Scan for the cell matching the given text and deliver its (X, Y) coordinate at center. 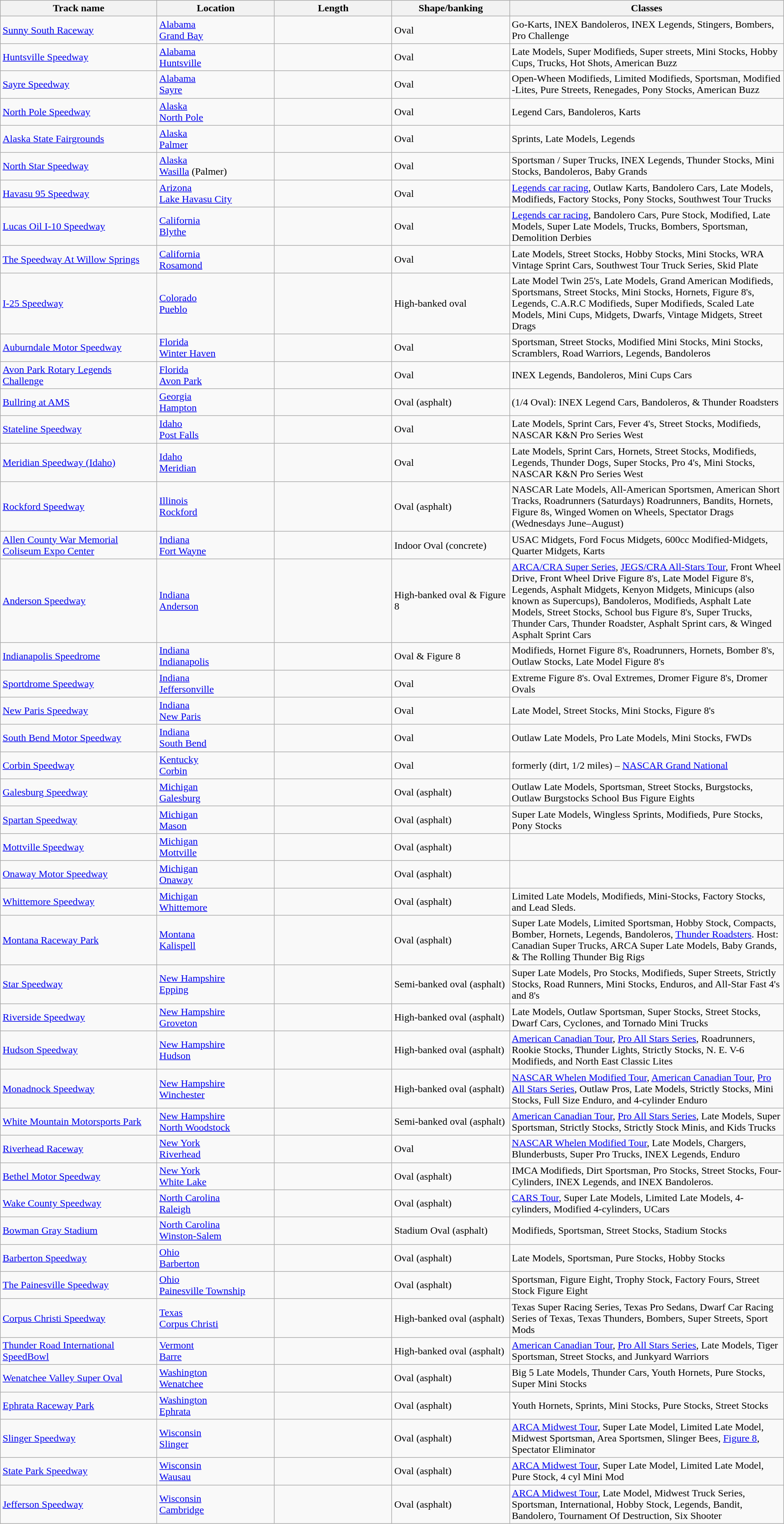
WisconsinSlinger (216, 1439)
Shape/banking (451, 8)
State Park Speedway (79, 1471)
The Speedway At Willow Springs (79, 259)
Allen County War Memorial Coliseum Expo Center (79, 545)
Super Late Models, Wingless Sprints, Modifieds, Pure Stocks, Pony Stocks (647, 819)
Late Models, Street Stocks, Hobby Stocks, Mini Stocks, WRA Vintage Sprint Cars, Southwest Tour Truck Series, Skid Plate (647, 259)
North Star Speedway (79, 166)
Big 5 Late Models, Thunder Cars, Youth Hornets, Pure Stocks, Super Mini Stocks (647, 1378)
Bethel Motor Speedway (79, 1176)
North CarolinaRaleigh (216, 1203)
IndianaFort Wayne (216, 545)
Modifieds, Hornet Figure 8's, Roadrunners, Hornets, Bomber 8's, Outlaw Stocks, Late Model Figure 8's (647, 656)
Wake County Speedway (79, 1203)
Sportsman / Super Trucks, INEX Legends, Thunder Stocks, Mini Stocks, Bandoleros, Baby Grands (647, 166)
USAC Midgets, Ford Focus Midgets, 600cc Modified-Midgets, Quarter Midgets, Karts (647, 545)
KentuckyCorbin (216, 765)
VermontBarre (216, 1351)
Stateline Speedway (79, 430)
Open-Wheen Modifieds, Limited Modifieds, Sportsman, Modified -Lites, Pure Streets, Renegades, Pony Stocks, American Buzz (647, 85)
Limited Late Models, Modifieds, Mini-Stocks, Factory Stocks, and Lead Sleds. (647, 901)
WashingtonEphrata (216, 1405)
Outlaw Late Models, Sportsman, Street Stocks, Burgstocks, Outlaw Burgstocks School Bus Figure Eights (647, 793)
The Painesville Speedway (79, 1285)
Monadnock Speedway (79, 1089)
Onaway Motor Speedway (79, 874)
Ephrata Raceway Park (79, 1405)
Riverhead Raceway (79, 1149)
Whittemore Speedway (79, 901)
Galesburg Speedway (79, 793)
Sprints, Late Models, Legends (647, 139)
Bowman Gray Stadium (79, 1231)
Auburndale Motor Speedway (79, 348)
FloridaAvon Park (216, 375)
Youth Hornets, Sprints, Mini Stocks, Pure Stocks, Street Stocks (647, 1405)
Hudson Speedway (79, 1050)
North Pole Speedway (79, 111)
ARCA Midwest Tour, Super Late Model, Limited Late Model, Midwest Sportsman, Area Sportsmen, Slinger Bees, Figure 8, Spectator Eliminator (647, 1439)
Wenatchee Valley Super Oval (79, 1378)
Oval & Figure 8 (451, 656)
Barberton Speedway (79, 1258)
AlaskaWasilla (Palmer) (216, 166)
FloridaWinter Haven (216, 348)
WisconsinCambridge (216, 1504)
IllinoisRockford (216, 507)
OhioPainesville Township (216, 1285)
WisconsinWausau (216, 1471)
New HampshireEpping (216, 984)
WashingtonWenatchee (216, 1378)
Super Late Models, Pro Stocks, Modifieds, Super Streets, Strictly Stocks, Road Runners, Mini Stocks, Enduros, and All-Star Fast 4's and 8's (647, 984)
MichiganWhittemore (216, 901)
IndianaSouth Bend (216, 738)
Havasu 95 Speedway (79, 194)
Late Models, Sportsman, Pure Stocks, Hobby Stocks (647, 1258)
Rockford Speedway (79, 507)
NASCAR Whelen Modified Tour, Late Models, Chargers, Blunderbusts, Super Pro Trucks, INEX Legends, Enduro (647, 1149)
Avon Park Rotary Legends Challenge (79, 375)
Indianapolis Speedrome (79, 656)
Slinger Speedway (79, 1439)
Mottville Speedway (79, 847)
Stadium Oval (asphalt) (451, 1231)
Sportdrome Speedway (79, 684)
MontanaKalispell (216, 940)
Indoor Oval (concrete) (451, 545)
IdahoMeridian (216, 462)
Late Model, Street Stocks, Mini Stocks, Figure 8's (647, 710)
AlaskaPalmer (216, 139)
INEX Legends, Bandoleros, Mini Cups Cars (647, 375)
Riverside Speedway (79, 1017)
New HampshireGroveton (216, 1017)
Length (333, 8)
AlaskaNorth Pole (216, 111)
Alaska State Fairgrounds (79, 139)
IdahoPost Falls (216, 430)
South Bend Motor Speedway (79, 738)
Texas Super Racing Series, Texas Pro Sedans, Dwarf Car Racing Series of Texas, Texas Thunders, Bombers, Super Streets, Sport Mods (647, 1318)
IndianaAnderson (216, 601)
Meridian Speedway (Idaho) (79, 462)
American Canadian Tour, Pro All Stars Series, Late Models, Super Sportsman, Strictly Stocks, Strictly Stock Minis, and Kids Trucks (647, 1122)
I-25 Speedway (79, 303)
Anderson Speedway (79, 601)
IMCA Modifieds, Dirt Sportsman, Pro Stocks, Street Stocks, Four-Cylinders, INEX Legends, and INEX Bandoleros. (647, 1176)
Sportsman, Street Stocks, Modified Mini Stocks, Mini Stocks, Scramblers, Road Warriors, Legends, Bandoleros (647, 348)
Late Models, Super Modifieds, Super streets, Mini Stocks, Hobby Cups, Trucks, Hot Shots, American Buzz (647, 57)
AlabamaHuntsville (216, 57)
New YorkRiverhead (216, 1149)
Huntsville Speedway (79, 57)
Late Models, Sprint Cars, Fever 4's, Street Stocks, Modifieds, NASCAR K&N Pro Series West (647, 430)
Modifieds, Sportsman, Street Stocks, Stadium Stocks (647, 1231)
Lucas Oil I-10 Speedway (79, 226)
Sayre Speedway (79, 85)
MichiganMason (216, 819)
North CarolinaWinston-Salem (216, 1231)
New HampshireNorth Woodstock (216, 1122)
New YorkWhite Lake (216, 1176)
Track name (79, 8)
Outlaw Late Models, Pro Late Models, Mini Stocks, FWDs (647, 738)
Corpus Christi Speedway (79, 1318)
(1/4 Oval): INEX Legend Cars, Bandoleros, & Thunder Roadsters (647, 402)
ColoradoPueblo (216, 303)
Extreme Figure 8's. Oval Extremes, Dromer Figure 8's, Dromer Ovals (647, 684)
MichiganMottville (216, 847)
New HampshireHudson (216, 1050)
OhioBarberton (216, 1258)
CaliforniaBlythe (216, 226)
AlabamaGrand Bay (216, 30)
Star Speedway (79, 984)
Bullring at AMS (79, 402)
Thunder Road International SpeedBowl (79, 1351)
Legends car racing, Bandolero Cars, Pure Stock, Modified, Late Models, Super Late Models, Trucks, Bombers, Sportsman, Demolition Derbies (647, 226)
IndianaJeffersonville (216, 684)
High-banked oval & Figure 8 (451, 601)
American Canadian Tour, Pro All Stars Series, Late Models, Tiger Sportsman, Street Stocks, and Junkyard Warriors (647, 1351)
New HampshireWinchester (216, 1089)
CaliforniaRosamond (216, 259)
New Paris Speedway (79, 710)
Go-Karts, INEX Bandoleros, INEX Legends, Stingers, Bombers, Pro Challenge (647, 30)
Legend Cars, Bandoleros, Karts (647, 111)
ArizonaLake Havasu City (216, 194)
Corbin Speedway (79, 765)
High-banked oval (451, 303)
MichiganOnaway (216, 874)
GeorgiaHampton (216, 402)
AlabamaSayre (216, 85)
Late Models, Outlaw Sportsman, Super Stocks, Street Stocks, Dwarf Cars, Cyclones, and Tornado Mini Trucks (647, 1017)
Sunny South Raceway (79, 30)
TexasCorpus Christi (216, 1318)
Sportsman, Figure Eight, Trophy Stock, Factory Fours, Street Stock Figure Eight (647, 1285)
White Mountain Motorsports Park (79, 1122)
IndianaIndianapolis (216, 656)
MichiganGalesburg (216, 793)
IndianaNew Paris (216, 710)
formerly (dirt, 1/2 miles) – NASCAR Grand National (647, 765)
Spartan Speedway (79, 819)
CARS Tour, Super Late Models, Limited Late Models, 4-cylinders, Modified 4-cylinders, UCars (647, 1203)
Jefferson Speedway (79, 1504)
Late Models, Sprint Cars, Hornets, Street Stocks, Modifieds, Legends, Thunder Dogs, Super Stocks, Pro 4's, Mini Stocks, NASCAR K&N Pro Series West (647, 462)
Classes (647, 8)
Montana Raceway Park (79, 940)
ARCA Midwest Tour, Super Late Model, Limited Late Model, Pure Stock, 4 cyl Mini Mod (647, 1471)
Location (216, 8)
Legends car racing, Outlaw Karts, Bandolero Cars, Late Models, Modifieds, Factory Stocks, Pony Stocks, Southwest Tour Trucks (647, 194)
